Capture the cell that displays the provided text and extract its [x, y] central coordinate. 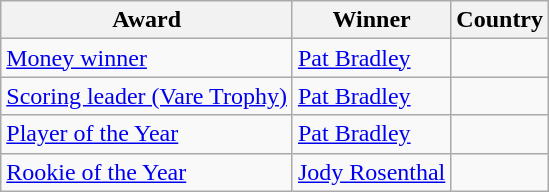
Jody Rosenthal [371, 172]
Money winner [147, 58]
Country [500, 20]
Winner [371, 20]
Player of the Year [147, 134]
Rookie of the Year [147, 172]
Award [147, 20]
Scoring leader (Vare Trophy) [147, 96]
